Search for the cell housing the specified text and yield its [X, Y] center coordinate. 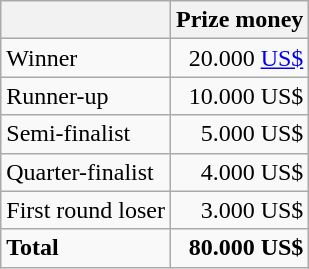
Quarter-finalist [86, 172]
20.000 US$ [239, 58]
Runner-up [86, 96]
10.000 US$ [239, 96]
80.000 US$ [239, 248]
4.000 US$ [239, 172]
Winner [86, 58]
3.000 US$ [239, 210]
First round loser [86, 210]
Total [86, 248]
Semi-finalist [86, 134]
5.000 US$ [239, 134]
Prize money [239, 20]
